Return (x, y) of the center of cell containing provided text 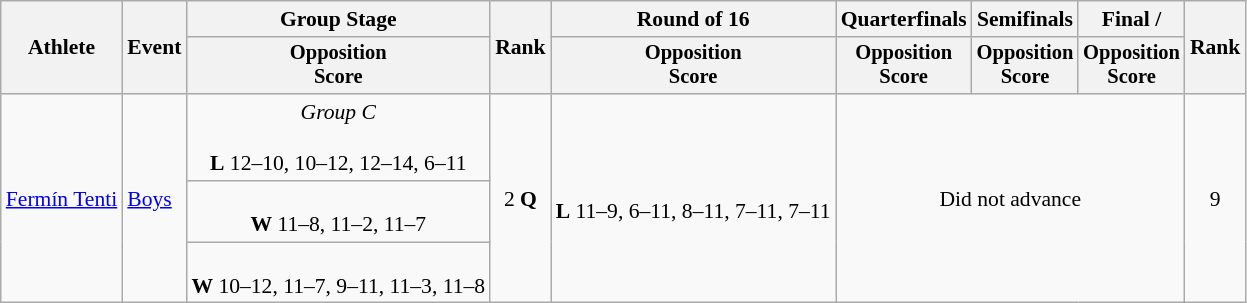
Fermín Tenti (62, 198)
Boys (154, 198)
9 (1216, 198)
W 11–8, 11–2, 11–7 (338, 212)
Group CL 12–10, 10–12, 12–14, 6–11 (338, 138)
Group Stage (338, 19)
L 11–9, 6–11, 8–11, 7–11, 7–11 (694, 198)
Final / (1132, 19)
Round of 16 (694, 19)
Event (154, 48)
Semifinals (1026, 19)
Athlete (62, 48)
2 Q (520, 198)
Quarterfinals (904, 19)
W 10–12, 11–7, 9–11, 11–3, 11–8 (338, 272)
Did not advance (1010, 198)
